Provide the [x, y] coordinate of the cell's center where the given text is located.  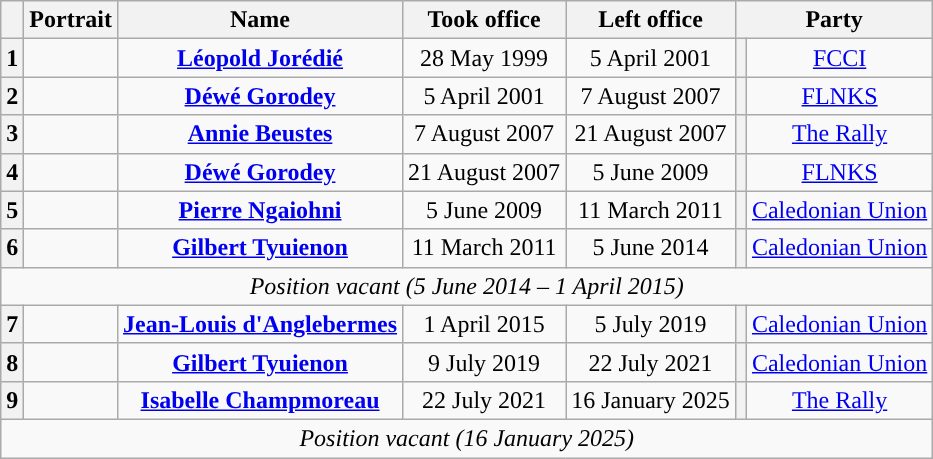
Name [260, 20]
5 July 2019 [651, 324]
Took office [484, 20]
Portrait [71, 20]
Isabelle Champmoreau [260, 400]
9 July 2019 [484, 362]
Léopold Jorédié [260, 58]
Position vacant (16 January 2025) [467, 438]
Left office [651, 20]
5 [12, 210]
3 [12, 134]
9 [12, 400]
5 June 2014 [651, 248]
2 [12, 96]
1 April 2015 [484, 324]
1 [12, 58]
6 [12, 248]
Party [834, 20]
Jean-Louis d'Anglebermes [260, 324]
16 January 2025 [651, 400]
FCCI [839, 58]
28 May 1999 [484, 58]
Pierre Ngaiohni [260, 210]
Position vacant (5 June 2014 – 1 April 2015) [467, 286]
7 [12, 324]
Annie Beustes [260, 134]
8 [12, 362]
4 [12, 172]
